Provide the (X, Y) coordinate of the cell's center where the given text is located.  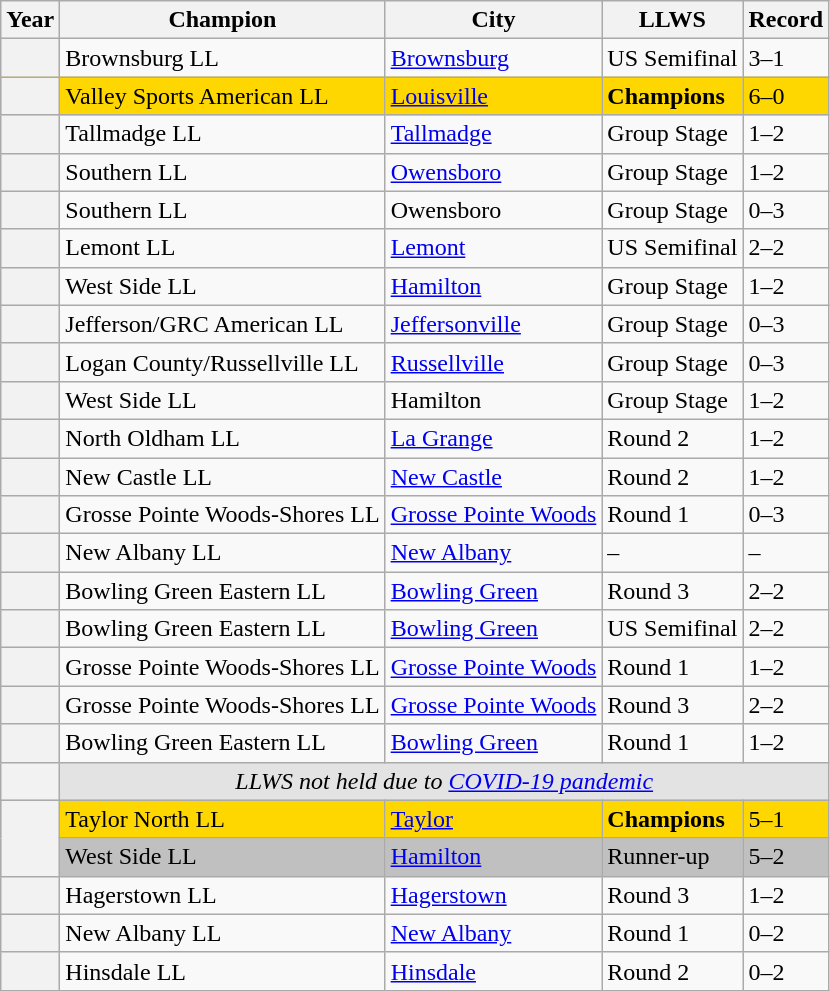
Louisville (494, 96)
Jefferson/GRC American LL (222, 324)
Hinsdale (494, 971)
Hinsdale LL (222, 971)
Tallmadge (494, 134)
Jeffersonville (494, 324)
Runner-up (672, 857)
LLWS (672, 20)
5–1 (786, 819)
Brownsburg (494, 58)
New Castle (494, 477)
North Oldham LL (222, 438)
LLWS not held due to COVID-19 pandemic (444, 781)
Valley Sports American LL (222, 96)
Lemont (494, 248)
Russellville (494, 362)
New Castle LL (222, 477)
Tallmadge LL (222, 134)
Lemont LL (222, 248)
Hagerstown LL (222, 895)
6–0 (786, 96)
3–1 (786, 58)
Logan County/Russellville LL (222, 362)
Taylor North LL (222, 819)
Year (30, 20)
5–2 (786, 857)
Brownsburg LL (222, 58)
City (494, 20)
Champion (222, 20)
Hagerstown (494, 895)
La Grange (494, 438)
Record (786, 20)
Taylor (494, 819)
